Find where the given text appears and provide that cell's center as (X, Y) coordinate. 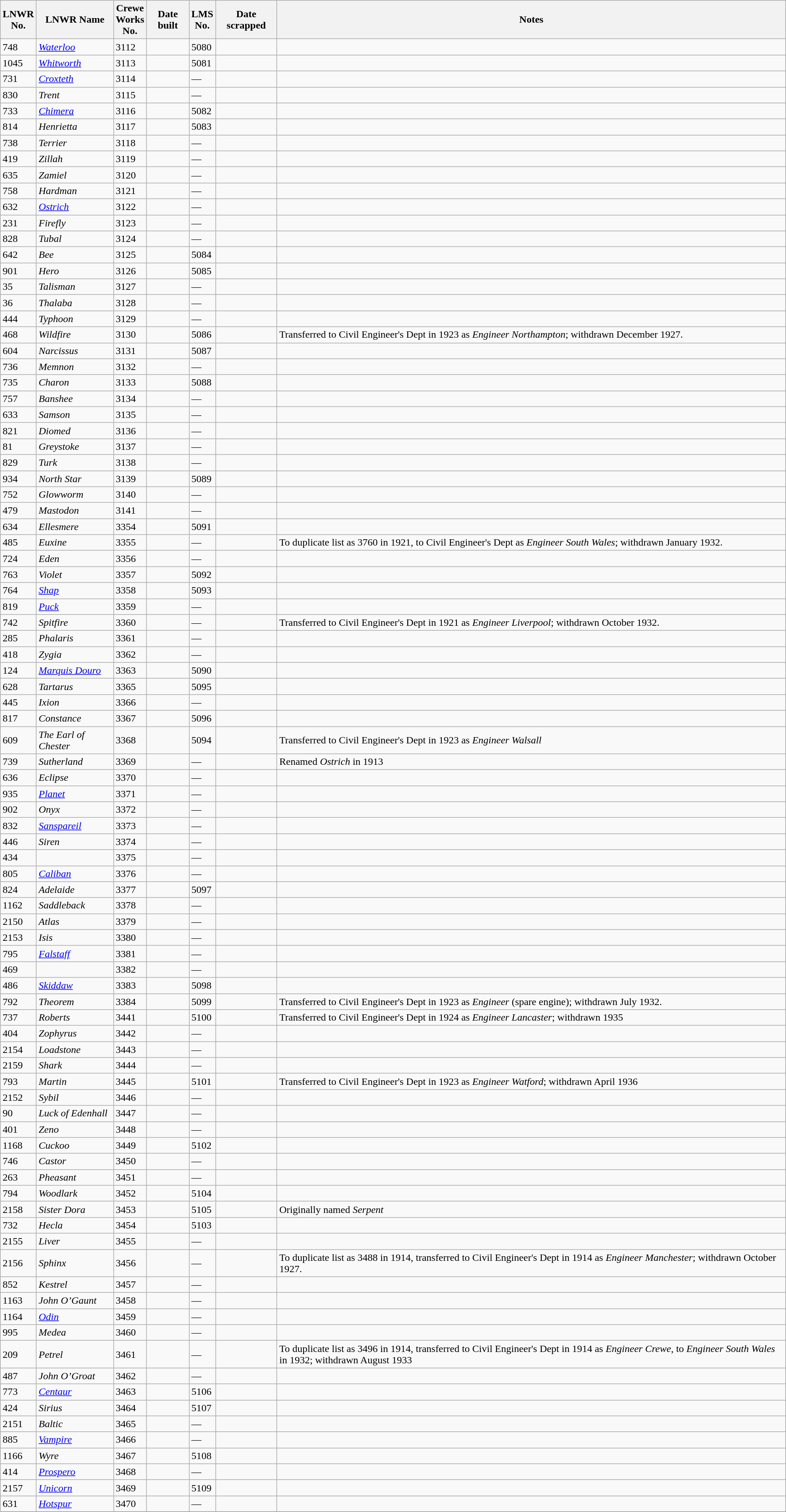
3374 (130, 842)
5085 (202, 271)
5087 (202, 351)
635 (18, 175)
5101 (202, 1081)
3132 (130, 367)
2158 (18, 1209)
Diomed (75, 430)
486 (18, 985)
Notes (532, 20)
3371 (130, 794)
3461 (130, 1354)
Castor (75, 1161)
3140 (130, 495)
738 (18, 143)
636 (18, 778)
3446 (130, 1097)
Waterloo (75, 47)
5105 (202, 1209)
Memnon (75, 367)
Medea (75, 1333)
Banshee (75, 399)
Ellesmere (75, 527)
Date built (168, 20)
3463 (130, 1392)
793 (18, 1081)
Bee (75, 255)
Theorem (75, 1002)
632 (18, 207)
Petrel (75, 1354)
2159 (18, 1066)
885 (18, 1440)
5083 (202, 127)
3135 (130, 415)
3366 (130, 702)
Narcissus (75, 351)
Zeno (75, 1129)
1162 (18, 906)
3468 (130, 1472)
1164 (18, 1317)
LNWR Name (75, 20)
469 (18, 969)
209 (18, 1354)
5098 (202, 985)
Pheasant (75, 1177)
1168 (18, 1145)
5096 (202, 718)
90 (18, 1113)
3121 (130, 191)
Eclipse (75, 778)
3355 (130, 543)
3455 (130, 1241)
Skiddaw (75, 985)
631 (18, 1504)
3452 (130, 1193)
Martin (75, 1081)
3378 (130, 906)
3127 (130, 287)
Woodlark (75, 1193)
3365 (130, 686)
Transferred to Civil Engineer's Dept in 1924 as Engineer Lancaster; withdrawn 1935 (532, 1018)
731 (18, 79)
5106 (202, 1392)
3443 (130, 1050)
Sanspareil (75, 826)
To duplicate list as 3488 in 1914, transferred to Civil Engineer's Dept in 1914 as Engineer Manchester; withdrawn October 1927. (532, 1263)
794 (18, 1193)
North Star (75, 478)
5108 (202, 1456)
36 (18, 303)
5089 (202, 478)
Renamed Ostrich in 1913 (532, 762)
3457 (130, 1285)
Baltic (75, 1424)
3372 (130, 810)
Planet (75, 794)
Euxine (75, 543)
5091 (202, 527)
3120 (130, 175)
124 (18, 670)
Caliban (75, 874)
Marquis Douro (75, 670)
Whitworth (75, 63)
3376 (130, 874)
Spitfire (75, 622)
5103 (202, 1225)
5107 (202, 1408)
419 (18, 159)
Isis (75, 937)
Wyre (75, 1456)
Ixion (75, 702)
901 (18, 271)
748 (18, 47)
Talisman (75, 287)
Violet (75, 575)
792 (18, 1002)
5109 (202, 1488)
3129 (130, 319)
3137 (130, 446)
3373 (130, 826)
3138 (130, 462)
724 (18, 559)
814 (18, 127)
3354 (130, 527)
3442 (130, 1034)
3363 (130, 670)
81 (18, 446)
Siren (75, 842)
3467 (130, 1456)
414 (18, 1472)
Luck of Edenhall (75, 1113)
Firefly (75, 223)
Wildfire (75, 335)
Chimera (75, 111)
3451 (130, 1177)
3368 (130, 740)
Henrietta (75, 127)
5102 (202, 1145)
Constance (75, 718)
Hotspur (75, 1504)
404 (18, 1034)
3115 (130, 95)
3360 (130, 622)
3359 (130, 606)
3130 (130, 335)
742 (18, 622)
446 (18, 842)
2151 (18, 1424)
3384 (130, 1002)
Phalaris (75, 638)
3381 (130, 953)
LNWRNo. (18, 20)
Transferred to Civil Engineer's Dept in 1923 as Engineer Walsall (532, 740)
3362 (130, 654)
Puck (75, 606)
995 (18, 1333)
Turk (75, 462)
Sphinx (75, 1263)
3383 (130, 985)
Atlas (75, 921)
902 (18, 810)
764 (18, 591)
Loadstone (75, 1050)
3125 (130, 255)
Falstaff (75, 953)
3458 (130, 1301)
3123 (130, 223)
3357 (130, 575)
3122 (130, 207)
3131 (130, 351)
Croxteth (75, 79)
2155 (18, 1241)
Mastodon (75, 511)
Tubal (75, 239)
3469 (130, 1488)
763 (18, 575)
CreweWorksNo. (130, 20)
Hecla (75, 1225)
3450 (130, 1161)
445 (18, 702)
401 (18, 1129)
757 (18, 399)
3447 (130, 1113)
3454 (130, 1225)
Kestrel (75, 1285)
3367 (130, 718)
3453 (130, 1209)
739 (18, 762)
3133 (130, 383)
830 (18, 95)
828 (18, 239)
231 (18, 223)
773 (18, 1392)
604 (18, 351)
2156 (18, 1263)
2152 (18, 1097)
Ostrich (75, 207)
Centaur (75, 1392)
Odin (75, 1317)
3470 (130, 1504)
Sybil (75, 1097)
935 (18, 794)
Liver (75, 1241)
5104 (202, 1193)
3139 (130, 478)
3136 (130, 430)
Transferred to Civil Engineer's Dept in 1923 as Engineer Watford; withdrawn April 1936 (532, 1081)
Transferred to Civil Engineer's Dept in 1923 as Engineer Northampton; withdrawn December 1927. (532, 335)
Adelaide (75, 890)
Charon (75, 383)
934 (18, 478)
2157 (18, 1488)
5100 (202, 1018)
3377 (130, 890)
Sutherland (75, 762)
1163 (18, 1301)
5088 (202, 383)
Typhoon (75, 319)
Date scrapped (246, 20)
5081 (202, 63)
Originally named Serpent (532, 1209)
3449 (130, 1145)
3369 (130, 762)
LMSNo. (202, 20)
3448 (130, 1129)
1166 (18, 1456)
Shark (75, 1066)
Hero (75, 271)
3356 (130, 559)
Eden (75, 559)
3141 (130, 511)
821 (18, 430)
634 (18, 527)
3379 (130, 921)
3459 (130, 1317)
424 (18, 1408)
John O’Gaunt (75, 1301)
817 (18, 718)
736 (18, 367)
746 (18, 1161)
752 (18, 495)
Shap (75, 591)
Transferred to Civil Engineer's Dept in 1921 as Engineer Liverpool; withdrawn October 1932. (532, 622)
Zophyrus (75, 1034)
3116 (130, 111)
3361 (130, 638)
3124 (130, 239)
3460 (130, 1333)
John O’Groat (75, 1376)
5099 (202, 1002)
Greystoke (75, 446)
628 (18, 686)
5097 (202, 890)
3114 (130, 79)
5084 (202, 255)
Sister Dora (75, 1209)
418 (18, 654)
5093 (202, 591)
3134 (130, 399)
434 (18, 858)
Cuckoo (75, 1145)
487 (18, 1376)
2154 (18, 1050)
Unicorn (75, 1488)
479 (18, 511)
832 (18, 826)
3445 (130, 1081)
Roberts (75, 1018)
Glowworm (75, 495)
733 (18, 111)
Vampire (75, 1440)
5082 (202, 111)
The Earl of Chester (75, 740)
485 (18, 543)
Prospero (75, 1472)
2153 (18, 937)
Hardman (75, 191)
Sirius (75, 1408)
758 (18, 191)
3444 (130, 1066)
609 (18, 740)
3441 (130, 1018)
35 (18, 287)
5095 (202, 686)
3465 (130, 1424)
Thalaba (75, 303)
829 (18, 462)
468 (18, 335)
3358 (130, 591)
1045 (18, 63)
5086 (202, 335)
3370 (130, 778)
3462 (130, 1376)
3382 (130, 969)
805 (18, 874)
3117 (130, 127)
To duplicate list as 3760 in 1921, to Civil Engineer's Dept as Engineer South Wales; withdrawn January 1932. (532, 543)
5080 (202, 47)
Transferred to Civil Engineer's Dept in 1923 as Engineer (spare engine); withdrawn July 1932. (532, 1002)
5090 (202, 670)
3466 (130, 1440)
Samson (75, 415)
3112 (130, 47)
285 (18, 638)
Tartarus (75, 686)
642 (18, 255)
263 (18, 1177)
3128 (130, 303)
5094 (202, 740)
2150 (18, 921)
444 (18, 319)
3375 (130, 858)
Zamiel (75, 175)
3126 (130, 271)
Onyx (75, 810)
Zillah (75, 159)
3456 (130, 1263)
819 (18, 606)
732 (18, 1225)
Trent (75, 95)
633 (18, 415)
Zygia (75, 654)
824 (18, 890)
Saddleback (75, 906)
852 (18, 1285)
3118 (130, 143)
795 (18, 953)
3113 (130, 63)
5092 (202, 575)
735 (18, 383)
3380 (130, 937)
3119 (130, 159)
Terrier (75, 143)
3464 (130, 1408)
737 (18, 1018)
